Find where the given text appears and provide that cell's center as [X, Y] coordinate. 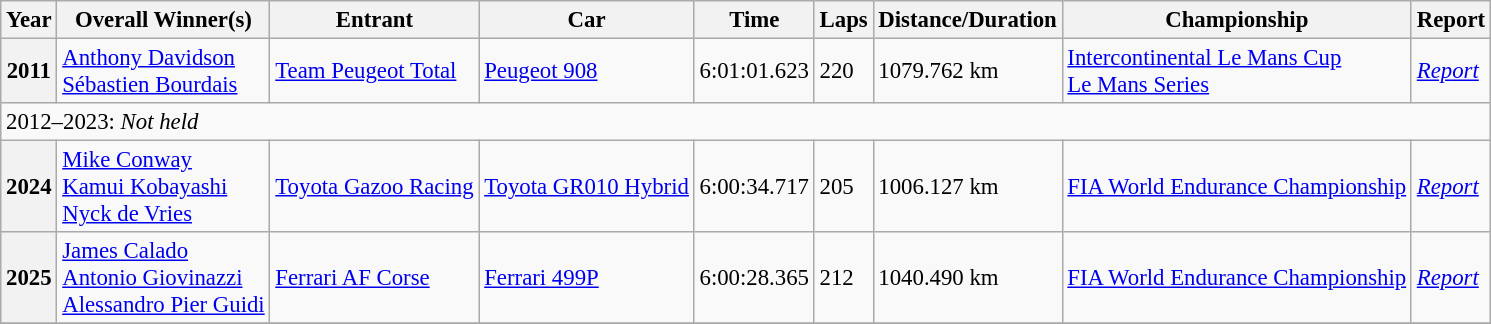
205 [844, 187]
2024 [29, 187]
220 [844, 72]
Year [29, 20]
1006.127 km [968, 187]
Car [586, 20]
Ferrari 499P [586, 278]
Entrant [374, 20]
Championship [1236, 20]
Overall Winner(s) [164, 20]
Mike Conway Kamui Kobayashi Nyck de Vries [164, 187]
212 [844, 278]
6:00:28.365 [754, 278]
Peugeot 908 [586, 72]
2025 [29, 278]
Team Peugeot Total [374, 72]
6:00:34.717 [754, 187]
2011 [29, 72]
Toyota GR010 Hybrid [586, 187]
Distance/Duration [968, 20]
1079.762 km [968, 72]
James Calado Antonio Giovinazzi Alessandro Pier Guidi [164, 278]
Anthony Davidson Sébastien Bourdais [164, 72]
6:01:01.623 [754, 72]
2012–2023: Not held [746, 122]
Laps [844, 20]
Time [754, 20]
Toyota Gazoo Racing [374, 187]
Intercontinental Le Mans CupLe Mans Series [1236, 72]
Ferrari AF Corse [374, 278]
1040.490 km [968, 278]
